From the cell containing the given text, extract its center point as (x, y) coordinate. 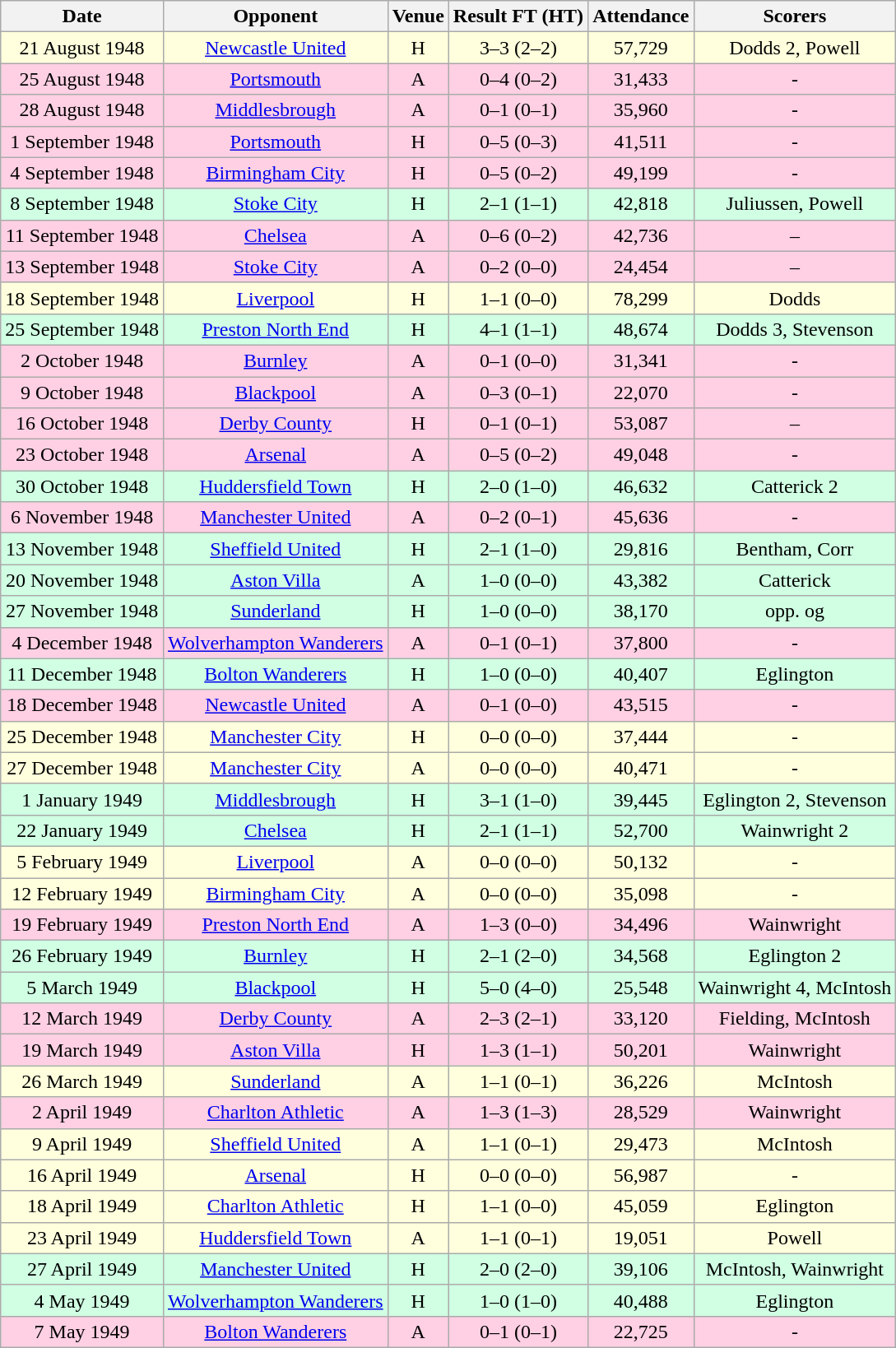
57,729 (641, 48)
11 September 1948 (82, 235)
37,444 (641, 737)
McIntosh, Wainwright (795, 1269)
12 March 1949 (82, 1019)
1–0 (1–0) (518, 1300)
42,736 (641, 235)
5–0 (4–0) (518, 988)
Dodds (795, 298)
1–3 (1–3) (518, 1113)
Dodds 3, Stevenson (795, 329)
52,700 (641, 830)
46,632 (641, 486)
26 February 1949 (82, 956)
2–0 (2–0) (518, 1269)
25,548 (641, 988)
opp. og (795, 611)
2–1 (1–0) (518, 549)
3–3 (2–2) (518, 48)
26 March 1949 (82, 1081)
45,636 (641, 518)
Fielding, McIntosh (795, 1019)
49,048 (641, 455)
31,433 (641, 79)
0–2 (0–1) (518, 518)
21 August 1948 (82, 48)
22,725 (641, 1332)
35,960 (641, 110)
Dodds 2, Powell (795, 48)
Attendance (641, 16)
13 November 1948 (82, 549)
43,382 (641, 580)
0–6 (0–2) (518, 235)
2–1 (2–0) (518, 956)
1 January 1949 (82, 799)
27 November 1948 (82, 611)
78,299 (641, 298)
49,199 (641, 173)
7 May 1949 (82, 1332)
Eglington 2, Stevenson (795, 799)
11 December 1948 (82, 674)
Wainwright 4, McIntosh (795, 988)
23 April 1949 (82, 1238)
Powell (795, 1238)
40,407 (641, 674)
12 February 1949 (82, 893)
30 October 1948 (82, 486)
Wainwright 2 (795, 830)
1–3 (1–1) (518, 1050)
20 November 1948 (82, 580)
Catterick 2 (795, 486)
1 September 1948 (82, 142)
2 October 1948 (82, 360)
3–1 (1–0) (518, 799)
Date (82, 16)
53,087 (641, 424)
27 April 1949 (82, 1269)
33,120 (641, 1019)
1–3 (0–0) (518, 925)
4 December 1948 (82, 643)
40,488 (641, 1300)
41,511 (641, 142)
5 February 1949 (82, 862)
19,051 (641, 1238)
34,496 (641, 925)
4 May 1949 (82, 1300)
39,106 (641, 1269)
2–0 (1–0) (518, 486)
16 October 1948 (82, 424)
16 April 1949 (82, 1175)
9 October 1948 (82, 393)
9 April 1949 (82, 1144)
50,201 (641, 1050)
18 September 1948 (82, 298)
22,070 (641, 393)
Result FT (HT) (518, 16)
45,059 (641, 1206)
19 March 1949 (82, 1050)
Catterick (795, 580)
Eglington 2 (795, 956)
2–3 (2–1) (518, 1019)
25 December 1948 (82, 737)
Opponent (275, 16)
8 September 1948 (82, 204)
0–4 (0–2) (518, 79)
13 September 1948 (82, 267)
18 December 1948 (82, 705)
37,800 (641, 643)
25 September 1948 (82, 329)
2 April 1949 (82, 1113)
19 February 1949 (82, 925)
0–5 (0–3) (518, 142)
28,529 (641, 1113)
0–2 (0–0) (518, 267)
25 August 1948 (82, 79)
23 October 1948 (82, 455)
22 January 1949 (82, 830)
34,568 (641, 956)
24,454 (641, 267)
Scorers (795, 16)
50,132 (641, 862)
5 March 1949 (82, 988)
28 August 1948 (82, 110)
48,674 (641, 329)
Venue (418, 16)
29,473 (641, 1144)
0–3 (0–1) (518, 393)
40,471 (641, 768)
35,098 (641, 893)
4–1 (1–1) (518, 329)
6 November 1948 (82, 518)
4 September 1948 (82, 173)
27 December 1948 (82, 768)
36,226 (641, 1081)
18 April 1949 (82, 1206)
Juliussen, Powell (795, 204)
31,341 (641, 360)
56,987 (641, 1175)
29,816 (641, 549)
38,170 (641, 611)
42,818 (641, 204)
Bentham, Corr (795, 549)
39,445 (641, 799)
43,515 (641, 705)
